Pinpoint the cell where the given text exists, returning its [X, Y] midpoint coordinate. 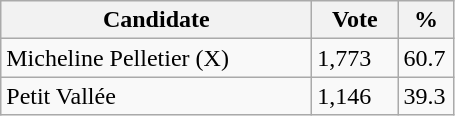
1,773 [355, 58]
Petit Vallée [156, 96]
% [426, 20]
60.7 [426, 58]
Micheline Pelletier (X) [156, 58]
1,146 [355, 96]
39.3 [426, 96]
Candidate [156, 20]
Vote [355, 20]
